Output the (x, y) coordinate of the center of the cell containing the given text.  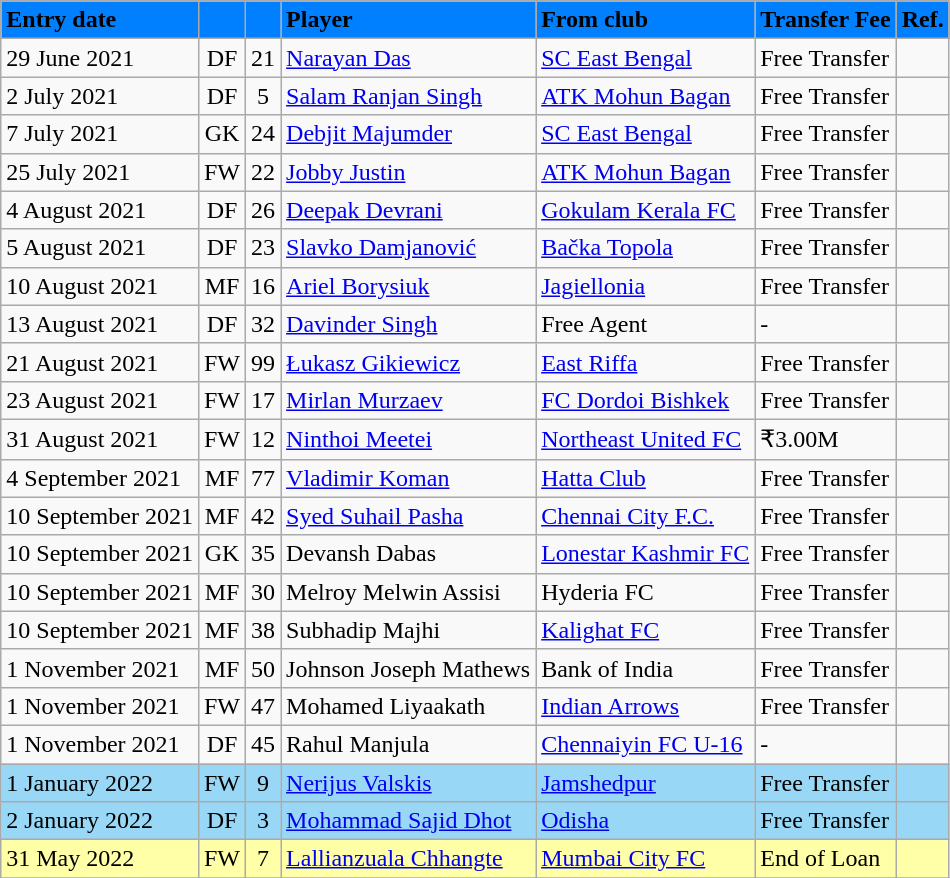
47 (264, 706)
Jamshedpur (646, 783)
₹3.00M (826, 439)
Deepak Devrani (408, 210)
Mohammad Sajid Dhot (408, 821)
Entry date (100, 20)
Jobby Justin (408, 172)
42 (264, 516)
Salam Ranjan Singh (408, 96)
7 (264, 859)
Debjit Majumder (408, 134)
99 (264, 362)
Bačka Topola (646, 248)
Łukasz Gikiewicz (408, 362)
End of Loan (826, 859)
23 August 2021 (100, 400)
East Riffa (646, 362)
Lallianzuala Chhangte (408, 859)
25 July 2021 (100, 172)
Chennaiyin FC U-16 (646, 744)
1 January 2022 (100, 783)
Johnson Joseph Mathews (408, 668)
23 (264, 248)
Gokulam Kerala FC (646, 210)
Hyderia FC (646, 592)
Player (408, 20)
12 (264, 439)
38 (264, 630)
Narayan Das (408, 58)
45 (264, 744)
31 May 2022 (100, 859)
4 August 2021 (100, 210)
Slavko Damjanović (408, 248)
Ninthoi Meetei (408, 439)
From club (646, 20)
Ref. (922, 20)
77 (264, 478)
7 July 2021 (100, 134)
Bank of India (646, 668)
31 August 2021 (100, 439)
Chennai City F.C. (646, 516)
29 June 2021 (100, 58)
24 (264, 134)
Lonestar Kashmir FC (646, 554)
30 (264, 592)
10 August 2021 (100, 286)
Subhadip Majhi (408, 630)
Mumbai City FC (646, 859)
22 (264, 172)
Mohamed Liyaakath (408, 706)
Transfer Fee (826, 20)
3 (264, 821)
Indian Arrows (646, 706)
13 August 2021 (100, 324)
21 (264, 58)
16 (264, 286)
50 (264, 668)
21 August 2021 (100, 362)
4 September 2021 (100, 478)
Free Agent (646, 324)
Jagiellonia (646, 286)
17 (264, 400)
Davinder Singh (408, 324)
26 (264, 210)
2 January 2022 (100, 821)
Syed Suhail Pasha (408, 516)
Rahul Manjula (408, 744)
Ariel Borysiuk (408, 286)
Vladimir Koman (408, 478)
Northeast United FC (646, 439)
FC Dordoi Bishkek (646, 400)
32 (264, 324)
Mirlan Murzaev (408, 400)
35 (264, 554)
Devansh Dabas (408, 554)
Kalighat FC (646, 630)
Nerijus Valskis (408, 783)
5 August 2021 (100, 248)
Odisha (646, 821)
5 (264, 96)
2 July 2021 (100, 96)
Hatta Club (646, 478)
Melroy Melwin Assisi (408, 592)
9 (264, 783)
